Identify which cell holds the provided text, then report its (X, Y) central coordinate. 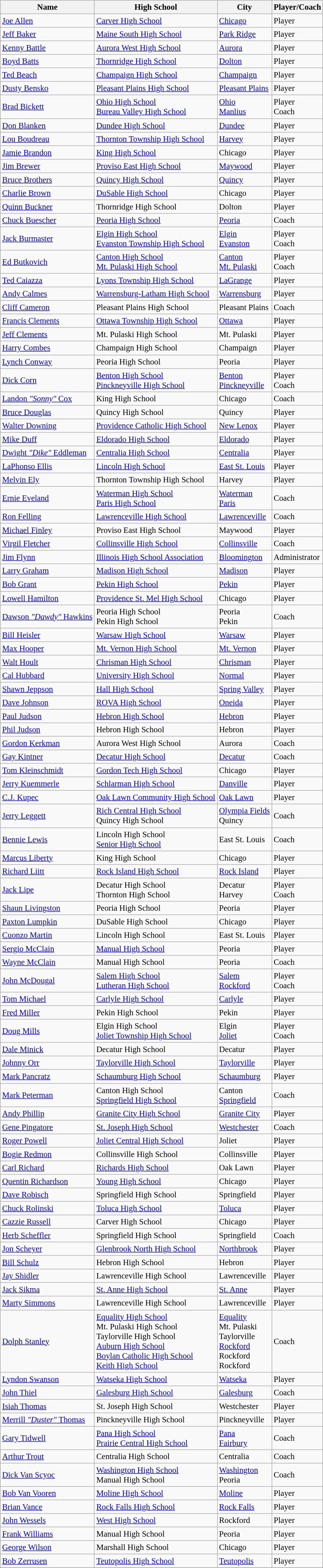
Pana High SchoolPrairie Central High School (156, 1438)
Isiah Thomas (48, 1406)
Elgin High SchoolJoliet Township High School (156, 1031)
Madison (245, 571)
Bob Van Vooren (48, 1493)
Watseka (245, 1379)
Gary Tidwell (48, 1438)
Quinn Buckner (48, 207)
Jack Sikma (48, 1290)
Jerry Kuemmerle (48, 784)
Bloomington (245, 557)
Paxton Lumpkin (48, 922)
Dusty Bensko (48, 88)
Cliff Cameron (48, 308)
Equality High SchoolMt. Pulaski High SchoolTaylorville High SchoolAuburn High SchoolBoylan Catholic High SchoolKeith High School (156, 1341)
Virgil Fletcher (48, 544)
Olympia FieldsQuincy (245, 816)
Ottawa Township High School (156, 321)
Jamie Brandon (48, 153)
SalemRockford (245, 981)
Dave Johnson (48, 703)
EqualityMt. PulaskiTaylorvilleRockfordRockfordRockford (245, 1341)
Dundee (245, 125)
Jack Burmaster (48, 239)
Rockford (245, 1520)
Mt. Vernon High School (156, 648)
Jack Lipe (48, 890)
St. Anne (245, 1290)
Normal (245, 676)
WashingtonPeoria (245, 1475)
Player/Coach (297, 7)
Ottawa (245, 321)
Cal Hubbard (48, 676)
Schlarman High School (156, 784)
Arthur Trout (48, 1457)
High School (156, 7)
Carl Richard (48, 1168)
Bogie Redmon (48, 1154)
Teutopolis (245, 1561)
Cazzie Russell (48, 1222)
New Lenox (245, 426)
Andy Phillip (48, 1113)
Lyndon Swanson (48, 1379)
Waterman High SchoolParis High School (156, 498)
Lowell Hamilton (48, 598)
Administrator (297, 557)
Joe Allen (48, 21)
University High School (156, 676)
Shaun Livingston (48, 908)
Decatur High SchoolThornton High School (156, 890)
Mt. Vernon (245, 648)
Tom Michael (48, 999)
Dale Minick (48, 1050)
ElginEvanston (245, 239)
ROVA High School (156, 703)
Park Ridge (245, 34)
Jerry Leggett (48, 816)
Galesburg (245, 1392)
George Wilson (48, 1547)
Roger Powell (48, 1140)
Kenny Battle (48, 48)
Lyons Township High School (156, 281)
Melvin Ely (48, 480)
Marcus Liberty (48, 858)
Mark Peterman (48, 1095)
Landon "Sonny" Cox (48, 398)
Moline High School (156, 1493)
Shawn Jeppson (48, 689)
Rock Island (245, 871)
Young High School (156, 1181)
Boyd Batts (48, 61)
Moline (245, 1493)
Sergio McClain (48, 949)
Benton High SchoolPinckneyville High School (156, 380)
Hall High School (156, 689)
Rock Falls High School (156, 1507)
Max Hooper (48, 648)
Gordon Kerkman (48, 743)
Jim Brewer (48, 166)
Warrensburg-Latham High School (156, 294)
Oneida (245, 703)
Michael Finley (48, 530)
Dick Corn (48, 380)
Eldorado High School (156, 439)
Carlyle (245, 999)
Warsaw High School (156, 635)
John McDougal (48, 981)
Joliet (245, 1140)
Spring Valley (245, 689)
Brian Vance (48, 1507)
Northbrook (245, 1249)
Mike Duff (48, 439)
Frank Williams (48, 1534)
Dawson "Dawdy" Hawkins (48, 617)
BentonPinckneyville (245, 380)
Larry Graham (48, 571)
Granite City (245, 1113)
PanaFairbury (245, 1438)
Ohio High SchoolBureau Valley High School (156, 107)
Lincoln High SchoolSenior High School (156, 839)
Dwight "Dike" Eddleman (48, 453)
Harry Combes (48, 348)
Richards High School (156, 1168)
Bill Schulz (48, 1263)
Charlie Brown (48, 193)
Chuck Buescher (48, 220)
LaPhonso Ellis (48, 466)
Pinckneyville (245, 1420)
CantonSpringfield (245, 1095)
Toluca High School (156, 1208)
Lynch Conway (48, 362)
Dundee High School (156, 125)
Taylorville (245, 1063)
Bruce Douglas (48, 412)
Watseka High School (156, 1379)
Ted Beach (48, 75)
Dick Van Scyoc (48, 1475)
City (245, 7)
Rock Island High School (156, 871)
Ted Caiazza (48, 281)
Walt Hoult (48, 662)
Teutopolis High School (156, 1561)
ElginJoliet (245, 1031)
Don Blanken (48, 125)
Doug Mills (48, 1031)
Richard Liitt (48, 871)
Bob Grant (48, 584)
WatermanParis (245, 498)
Paul Judson (48, 716)
Phil Judson (48, 730)
Quentin Richardson (48, 1181)
Warrensburg (245, 294)
PeoriaPekin (245, 617)
Maine South High School (156, 34)
Carlyle High School (156, 999)
West High School (156, 1520)
Rock Falls (245, 1507)
Chrisman High School (156, 662)
St. Anne High School (156, 1290)
Marty Simmons (48, 1303)
CantonMt. Pulaski (245, 262)
Bennie Lewis (48, 839)
Joliet Central High School (156, 1140)
DecaturHarvey (245, 890)
Dave Robisch (48, 1195)
Mt. Pulaski (245, 335)
Taylorville High School (156, 1063)
John Wessels (48, 1520)
Mark Pancratz (48, 1077)
Glenbrook North High School (156, 1249)
Walter Downing (48, 426)
Galesburg High School (156, 1392)
Ed Butkovich (48, 262)
Jim Flynn (48, 557)
Salem High SchoolLutheran High School (156, 981)
Bob Zerrusen (48, 1561)
Elgin High SchoolEvanston Township High School (156, 239)
Gene Pingatore (48, 1127)
Bruce Brothers (48, 180)
Jay Shidler (48, 1276)
Pinckneyville High School (156, 1420)
Ernie Eveland (48, 498)
Jeff Clements (48, 335)
Schaumburg High School (156, 1077)
Washington High SchoolManual High School (156, 1475)
Herb Scheffler (48, 1236)
Lou Boudreau (48, 139)
Name (48, 7)
Dolph Stanley (48, 1341)
Gay Kintner (48, 757)
Ron Felling (48, 517)
Canton High SchoolSpringfield High School (156, 1095)
Tom Kleinschmidt (48, 770)
Canton High SchoolMt. Pulaski High School (156, 262)
LaGrange (245, 281)
Oak Lawn Community High School (156, 798)
Bill Heisler (48, 635)
Marshall High School (156, 1547)
Warsaw (245, 635)
Peoria High SchoolPekin High School (156, 617)
Jeff Baker (48, 34)
Wayne McClain (48, 962)
Mt. Pulaski High School (156, 335)
Cuonzo Martin (48, 935)
Danville (245, 784)
Eldorado (245, 439)
Johnny Orr (48, 1063)
OhioManlius (245, 107)
Providence Catholic High School (156, 426)
Toluca (245, 1208)
Madison High School (156, 571)
Providence St. Mel High School (156, 598)
Granite City High School (156, 1113)
Schaumburg (245, 1077)
C.J. Kupec (48, 798)
Jon Scheyer (48, 1249)
Gordon Tech High School (156, 770)
John Thiel (48, 1392)
Rich Central High SchoolQuincy High School (156, 816)
Illinois High School Association (156, 557)
Merrill "Duster" Thomas (48, 1420)
Chuck Rolinski (48, 1208)
Chrisman (245, 662)
Andy Calmes (48, 294)
Francis Clements (48, 321)
Brad Bickett (48, 107)
Fred Miller (48, 1013)
